Search for the cell housing the specified text and yield its [X, Y] center coordinate. 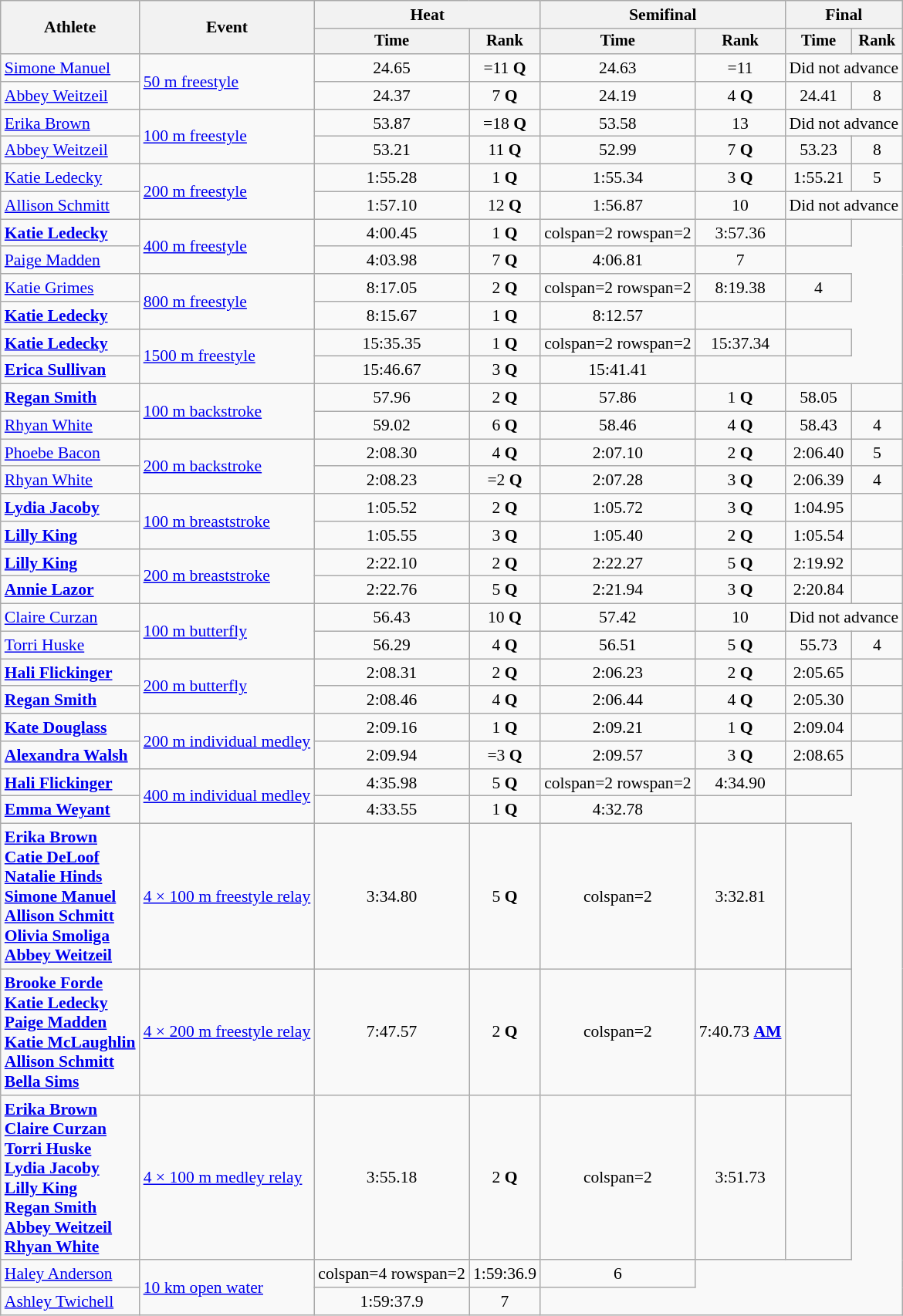
10 Q [505, 618]
800 m freestyle [227, 301]
2:22.27 [617, 563]
8:17.05 [392, 288]
24.65 [392, 68]
Athlete [70, 28]
1500 m freestyle [227, 356]
Claire Curzan [70, 618]
200 m breaststroke [227, 577]
7:40.73 AM [741, 1032]
57.86 [617, 398]
53.21 [392, 150]
Simone Manuel [70, 68]
8:15.67 [392, 316]
1:57.10 [392, 206]
Annie Lazor [70, 590]
Katie Grimes [70, 288]
58.05 [819, 398]
59.02 [392, 426]
6 [617, 1274]
56.51 [617, 646]
57.96 [392, 398]
3:55.18 [392, 1178]
=18 Q [505, 123]
52.99 [617, 150]
4:33.55 [392, 810]
Torri Huske [70, 646]
=3 Q [505, 755]
Semifinal [662, 15]
2:09.04 [819, 727]
2:09.21 [617, 727]
58.46 [617, 426]
2:21.94 [617, 590]
2:06.40 [819, 453]
15:35.35 [392, 343]
100 m freestyle [227, 137]
3:57.36 [741, 233]
57.42 [617, 618]
12 Q [505, 206]
24.63 [617, 68]
4 × 200 m freestyle relay [227, 1032]
100 m butterfly [227, 631]
Phoebe Bacon [70, 453]
=11 [741, 68]
1:55.34 [617, 178]
Alexandra Walsh [70, 755]
1:05.55 [392, 535]
56.43 [392, 618]
4:00.45 [392, 233]
=2 Q [505, 481]
2:07.10 [617, 453]
15:41.41 [617, 370]
1:56.87 [617, 206]
2:06.23 [617, 673]
50 m freestyle [227, 82]
2:22.10 [392, 563]
53.87 [392, 123]
4:03.98 [392, 261]
1:55.28 [392, 178]
Erika Brown [70, 123]
53.58 [617, 123]
4:06.81 [617, 261]
24.37 [392, 96]
1:05.72 [617, 508]
400 m freestyle [227, 247]
3:34.80 [392, 896]
Event [227, 28]
200 m freestyle [227, 191]
200 m backstroke [227, 466]
Brooke FordeKatie LedeckyPaige MaddenKatie McLaughlinAllison SchmittBella Sims [70, 1032]
53.23 [819, 150]
4:34.90 [741, 783]
3:32.81 [741, 896]
100 m backstroke [227, 412]
15:37.34 [741, 343]
2:07.28 [617, 481]
55.73 [819, 646]
200 m butterfly [227, 687]
11 Q [505, 150]
13 [741, 123]
10 km open water [227, 1288]
2:08.31 [392, 673]
1:59:36.9 [505, 1274]
8:12.57 [617, 316]
2:06.39 [819, 481]
1:05.52 [392, 508]
Final [844, 15]
Allison Schmitt [70, 206]
4:35.98 [392, 783]
56.29 [392, 646]
100 m breaststroke [227, 521]
2:20.84 [819, 590]
4 × 100 m freestyle relay [227, 896]
Paige Madden [70, 261]
Emma Weyant [70, 810]
58.43 [819, 426]
1:55.21 [819, 178]
Erika BrownCatie DeLoofNatalie HindsSimone ManuelAllison SchmittOlivia SmoligaAbbey Weitzeil [70, 896]
Erica Sullivan [70, 370]
1:05.40 [617, 535]
2:05.65 [819, 673]
2:08.23 [392, 481]
1:59:37.9 [392, 1301]
3:51.73 [741, 1178]
=11 Q [505, 68]
24.41 [819, 96]
6 Q [505, 426]
4 × 100 m medley relay [227, 1178]
1:05.54 [819, 535]
Kate Douglass [70, 727]
2:08.65 [819, 755]
2:09.94 [392, 755]
2:09.57 [617, 755]
colspan=4 rowspan=2 [392, 1274]
Ashley Twichell [70, 1301]
200 m individual medley [227, 741]
2:08.30 [392, 453]
Haley Anderson [70, 1274]
2:09.16 [392, 727]
400 m individual medley [227, 796]
Heat [428, 15]
2:22.76 [392, 590]
2:19.92 [819, 563]
8:19.38 [741, 288]
Lydia Jacoby [70, 508]
24.19 [617, 96]
1:04.95 [819, 508]
15:46.67 [392, 370]
2:08.46 [392, 700]
Erika BrownClaire CurzanTorri HuskeLydia JacobyLilly KingRegan SmithAbbey WeitzeilRhyan White [70, 1178]
2:05.30 [819, 700]
7:47.57 [392, 1032]
2:06.44 [617, 700]
4:32.78 [617, 810]
